From the cell containing the given text, extract its center point as [X, Y] coordinate. 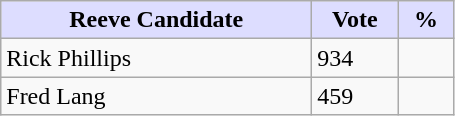
% [426, 20]
459 [355, 96]
Reeve Candidate [156, 20]
934 [355, 58]
Rick Phillips [156, 58]
Vote [355, 20]
Fred Lang [156, 96]
